Search for the cell housing the specified text and yield its [x, y] center coordinate. 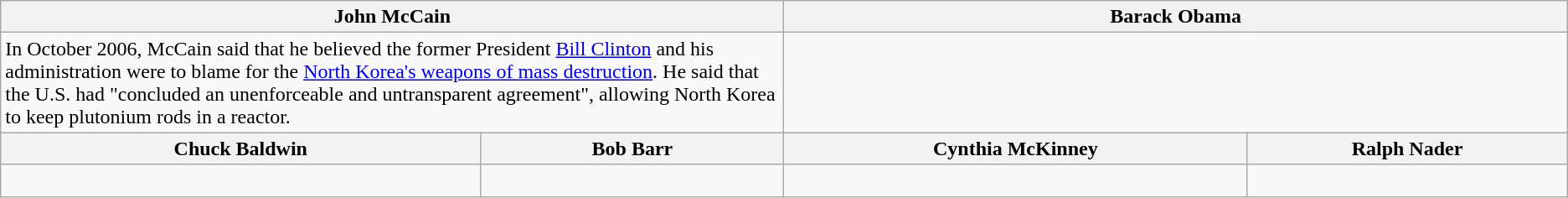
Bob Barr [632, 148]
Chuck Baldwin [241, 148]
Barack Obama [1176, 17]
Ralph Nader [1407, 148]
John McCain [392, 17]
Cynthia McKinney [1015, 148]
